Locate the cell with the specified text and output its [x, y] center coordinate. 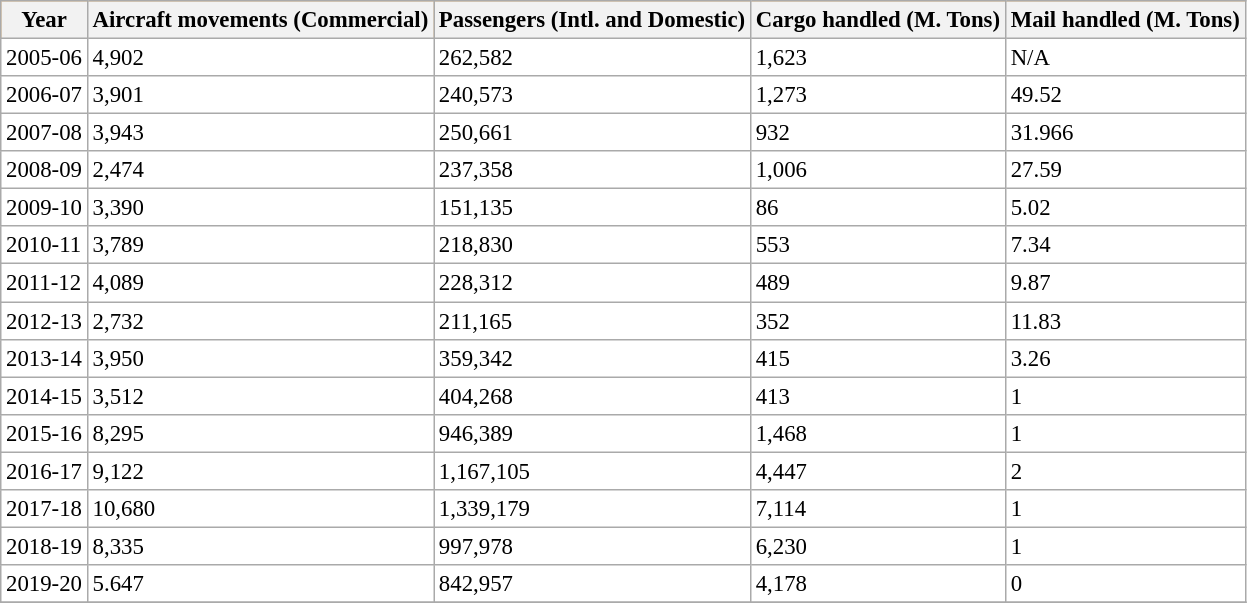
2007-08 [44, 133]
2013-14 [44, 358]
415 [878, 358]
1,167,105 [592, 471]
3.26 [1125, 358]
2012-13 [44, 321]
4,089 [260, 283]
228,312 [592, 283]
3,943 [260, 133]
8,295 [260, 433]
2017-18 [44, 509]
932 [878, 133]
Mail handled (M. Tons) [1125, 20]
Passengers (Intl. and Domestic) [592, 20]
404,268 [592, 396]
553 [878, 245]
2009-10 [44, 208]
2,732 [260, 321]
2,474 [260, 170]
3,901 [260, 95]
N/A [1125, 58]
997,978 [592, 546]
4,178 [878, 584]
413 [878, 396]
4,447 [878, 471]
211,165 [592, 321]
842,957 [592, 584]
Aircraft movements (Commercial) [260, 20]
1,623 [878, 58]
7.34 [1125, 245]
250,661 [592, 133]
10,680 [260, 509]
2016-17 [44, 471]
Cargo handled (M. Tons) [878, 20]
218,830 [592, 245]
4,902 [260, 58]
9,122 [260, 471]
2019-20 [44, 584]
Year [44, 20]
151,135 [592, 208]
0 [1125, 584]
9.87 [1125, 283]
1,006 [878, 170]
1,339,179 [592, 509]
2018-19 [44, 546]
2010-11 [44, 245]
31.966 [1125, 133]
359,342 [592, 358]
2005-06 [44, 58]
49.52 [1125, 95]
237,358 [592, 170]
352 [878, 321]
3,512 [260, 396]
240,573 [592, 95]
2014-15 [44, 396]
5.647 [260, 584]
1,468 [878, 433]
946,389 [592, 433]
3,390 [260, 208]
3,950 [260, 358]
2015-16 [44, 433]
2 [1125, 471]
489 [878, 283]
2011-12 [44, 283]
262,582 [592, 58]
27.59 [1125, 170]
3,789 [260, 245]
6,230 [878, 546]
8,335 [260, 546]
5.02 [1125, 208]
7,114 [878, 509]
86 [878, 208]
1,273 [878, 95]
11.83 [1125, 321]
2006-07 [44, 95]
2008-09 [44, 170]
